Extract the (x, y) coordinate from the center of the cell holding the provided text.  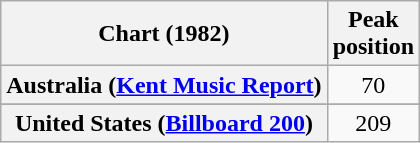
United States (Billboard 200) (164, 123)
209 (373, 123)
Australia (Kent Music Report) (164, 85)
Chart (1982) (164, 34)
Peakposition (373, 34)
70 (373, 85)
